Provide the [x, y] coordinate of the cell's center where the given text is located.  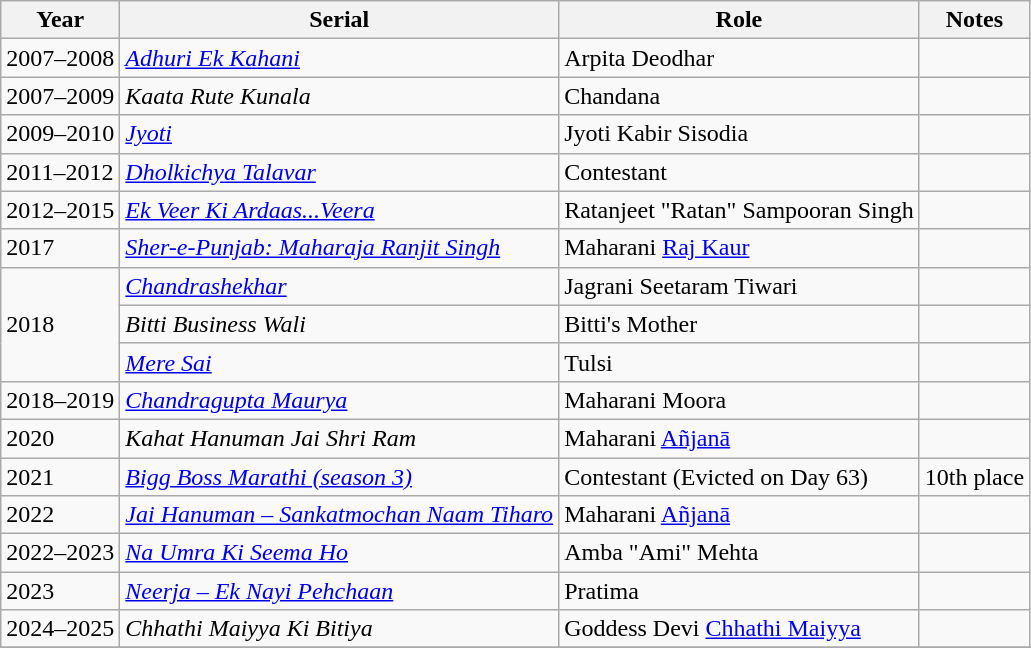
Mere Sai [340, 362]
Kahat Hanuman Jai Shri Ram [340, 438]
2017 [60, 248]
Serial [340, 20]
Notes [974, 20]
Na Umra Ki Seema Ho [340, 553]
Chhathi Maiyya Ki Bitiya [340, 629]
2022–2023 [60, 553]
Jagrani Seetaram Tiwari [740, 286]
2007–2008 [60, 58]
Chandragupta Maurya [340, 400]
2018–2019 [60, 400]
Year [60, 20]
Pratima [740, 591]
2018 [60, 324]
10th place [974, 477]
Kaata Rute Kunala [340, 96]
Maharani Moora [740, 400]
2021 [60, 477]
Contestant (Evicted on Day 63) [740, 477]
Sher-e-Punjab: Maharaja Ranjit Singh [340, 248]
Ratanjeet "Ratan" Sampooran Singh [740, 210]
2020 [60, 438]
Chandana [740, 96]
Neerja – Ek Nayi Pehchaan [340, 591]
2022 [60, 515]
Bitti's Mother [740, 324]
2011–2012 [60, 172]
2009–2010 [60, 134]
2024–2025 [60, 629]
Bitti Business Wali [340, 324]
Role [740, 20]
Adhuri Ek Kahani [340, 58]
Ek Veer Ki Ardaas...Veera [340, 210]
Dholkichya Talavar [340, 172]
Jyoti [340, 134]
2012–2015 [60, 210]
Jyoti Kabir Sisodia [740, 134]
Bigg Boss Marathi (season 3) [340, 477]
Jai Hanuman – Sankatmochan Naam Tiharo [340, 515]
Tulsi [740, 362]
Arpita Deodhar [740, 58]
Contestant [740, 172]
Maharani Raj Kaur [740, 248]
2007–2009 [60, 96]
2023 [60, 591]
Goddess Devi Chhathi Maiyya [740, 629]
Amba "Ami" Mehta [740, 553]
Chandrashekhar [340, 286]
